Identify which cell holds the provided text, then report its (x, y) central coordinate. 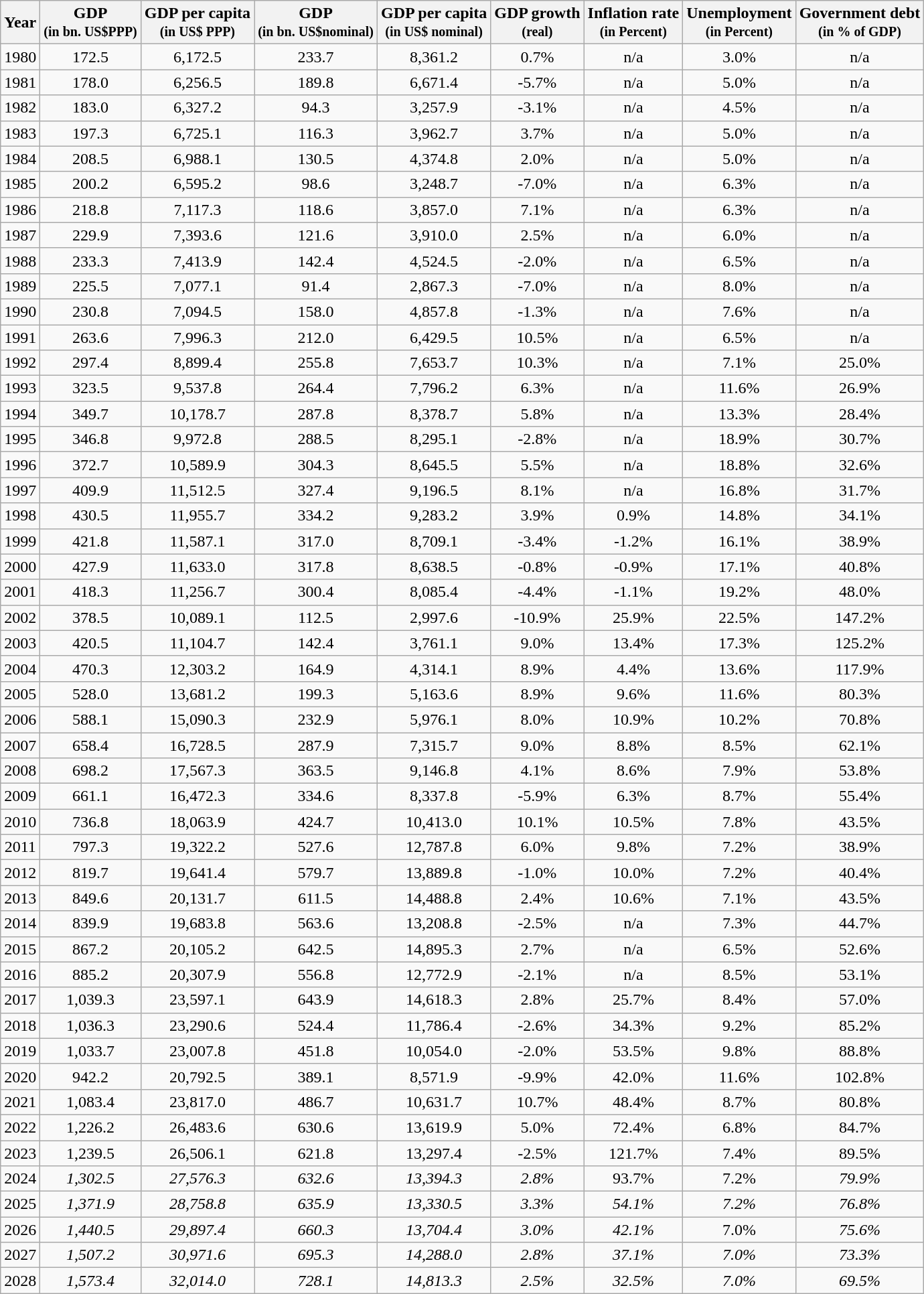
867.2 (90, 949)
7,077.1 (197, 286)
2001 (20, 592)
197.3 (90, 133)
389.1 (316, 1076)
18,063.9 (197, 822)
2017 (20, 1000)
2012 (20, 873)
2007 (20, 745)
-5.7% (537, 82)
11,955.7 (197, 516)
8,638.5 (434, 567)
7,996.3 (197, 337)
1986 (20, 210)
13,394.3 (434, 1179)
630.6 (316, 1127)
1,226.2 (90, 1127)
451.8 (316, 1051)
9.6% (633, 694)
11,633.0 (197, 567)
172.5 (90, 57)
3,962.7 (434, 133)
22.5% (739, 618)
102.8% (860, 1076)
116.3 (316, 133)
19.2% (739, 592)
695.3 (316, 1255)
178.0 (90, 82)
20,792.5 (197, 1076)
8,361.2 (434, 57)
2026 (20, 1230)
611.5 (316, 898)
218.8 (90, 210)
6,429.5 (434, 337)
13.4% (633, 643)
34.3% (633, 1025)
317.8 (316, 567)
4,374.8 (434, 159)
8.1% (537, 490)
304.3 (316, 465)
7.8% (739, 822)
225.5 (90, 286)
1,036.3 (90, 1025)
264.4 (316, 388)
2016 (20, 975)
26.9% (860, 388)
10,089.1 (197, 618)
80.8% (860, 1102)
GDP per capita(in US$ nominal) (434, 23)
885.2 (90, 975)
25.0% (860, 363)
19,683.8 (197, 924)
8,899.4 (197, 363)
11,104.7 (197, 643)
-2.8% (537, 439)
19,322.2 (197, 847)
53.8% (860, 771)
6,327.2 (197, 108)
9.2% (739, 1025)
4.1% (537, 771)
2023 (20, 1153)
470.3 (90, 668)
28,758.8 (197, 1204)
2.7% (537, 949)
1,573.4 (90, 1281)
-1.1% (633, 592)
1994 (20, 414)
287.8 (316, 414)
642.5 (316, 949)
1993 (20, 388)
8,085.4 (434, 592)
5.5% (537, 465)
8,295.1 (434, 439)
30.7% (860, 439)
1982 (20, 108)
1991 (20, 337)
3,257.9 (434, 108)
13,619.9 (434, 1127)
8,709.1 (434, 541)
62.1% (860, 745)
1995 (20, 439)
13.3% (739, 414)
Year (20, 23)
3,857.0 (434, 210)
208.5 (90, 159)
2004 (20, 668)
372.7 (90, 465)
8,378.7 (434, 414)
6,256.5 (197, 82)
79.9% (860, 1179)
158.0 (316, 311)
17,567.3 (197, 771)
13,889.8 (434, 873)
1,440.5 (90, 1230)
40.4% (860, 873)
-2.1% (537, 975)
2020 (20, 1076)
556.8 (316, 975)
16,472.3 (197, 796)
130.5 (316, 159)
-2.6% (537, 1025)
4.4% (633, 668)
4,857.8 (434, 311)
23,597.1 (197, 1000)
19,641.4 (197, 873)
26,506.1 (197, 1153)
94.3 (316, 108)
-0.8% (537, 567)
635.9 (316, 1204)
427.9 (90, 567)
117.9% (860, 668)
1984 (20, 159)
3,910.0 (434, 235)
5,976.1 (434, 719)
563.6 (316, 924)
632.6 (316, 1179)
2010 (20, 822)
819.7 (90, 873)
2025 (20, 1204)
8.4% (739, 1000)
125.2% (860, 643)
GDP(in bn. US$PPP) (90, 23)
317.0 (316, 541)
72.4% (633, 1127)
327.4 (316, 490)
34.1% (860, 516)
1,302.5 (90, 1179)
4,524.5 (434, 261)
13,208.8 (434, 924)
-3.4% (537, 541)
1980 (20, 57)
6,671.4 (434, 82)
-1.0% (537, 873)
1992 (20, 363)
2019 (20, 1051)
8,337.8 (434, 796)
14.8% (739, 516)
12,787.8 (434, 847)
1981 (20, 82)
14,618.3 (434, 1000)
40.8% (860, 567)
200.2 (90, 184)
418.3 (90, 592)
75.6% (860, 1230)
10,631.7 (434, 1102)
8,571.9 (434, 1076)
16.1% (739, 541)
658.4 (90, 745)
1989 (20, 286)
13,704.4 (434, 1230)
255.8 (316, 363)
1999 (20, 541)
11,587.1 (197, 541)
1,507.2 (90, 1255)
7,117.3 (197, 210)
23,817.0 (197, 1102)
18.9% (739, 439)
2015 (20, 949)
9,537.8 (197, 388)
17.3% (739, 643)
199.3 (316, 694)
GDP growth(real) (537, 23)
89.5% (860, 1153)
11,786.4 (434, 1025)
1997 (20, 490)
2021 (20, 1102)
1,083.4 (90, 1102)
230.8 (90, 311)
334.6 (316, 796)
10.6% (633, 898)
121.6 (316, 235)
2002 (20, 618)
57.0% (860, 1000)
10,054.0 (434, 1051)
6.8% (739, 1127)
3.9% (537, 516)
229.9 (90, 235)
528.0 (90, 694)
53.5% (633, 1051)
14,288.0 (434, 1255)
421.8 (90, 541)
0.7% (537, 57)
579.7 (316, 873)
183.0 (90, 108)
31.7% (860, 490)
13,681.2 (197, 694)
118.6 (316, 210)
263.6 (90, 337)
28.4% (860, 414)
7,413.9 (197, 261)
14,813.3 (434, 1281)
5.8% (537, 414)
6,595.2 (197, 184)
9,283.2 (434, 516)
42.0% (633, 1076)
1987 (20, 235)
23,007.8 (197, 1051)
53.1% (860, 975)
409.9 (90, 490)
2005 (20, 694)
20,307.9 (197, 975)
323.5 (90, 388)
349.7 (90, 414)
-1.2% (633, 541)
16,728.5 (197, 745)
12,303.2 (197, 668)
1996 (20, 465)
48.4% (633, 1102)
164.9 (316, 668)
287.9 (316, 745)
147.2% (860, 618)
23,290.6 (197, 1025)
2011 (20, 847)
2014 (20, 924)
80.3% (860, 694)
-1.3% (537, 311)
2008 (20, 771)
2013 (20, 898)
300.4 (316, 592)
13.6% (739, 668)
7,796.2 (434, 388)
736.8 (90, 822)
13,297.4 (434, 1153)
13,330.5 (434, 1204)
4,314.1 (434, 668)
112.5 (316, 618)
7,653.7 (434, 363)
-0.9% (633, 567)
73.3% (860, 1255)
10.1% (537, 822)
18.8% (739, 465)
1,239.5 (90, 1153)
32.5% (633, 1281)
-5.9% (537, 796)
26,483.6 (197, 1127)
7.3% (739, 924)
212.0 (316, 337)
30,971.6 (197, 1255)
189.8 (316, 82)
70.8% (860, 719)
2006 (20, 719)
GDP per capita(in US$ PPP) (197, 23)
7,315.7 (434, 745)
14,488.8 (434, 898)
7.6% (739, 311)
1983 (20, 133)
3,248.7 (434, 184)
15,090.3 (197, 719)
9,146.8 (434, 771)
233.3 (90, 261)
7,094.5 (197, 311)
14,895.3 (434, 949)
378.5 (90, 618)
4.5% (739, 108)
10.9% (633, 719)
93.7% (633, 1179)
0.9% (633, 516)
25.7% (633, 1000)
2018 (20, 1025)
486.7 (316, 1102)
-10.9% (537, 618)
-3.1% (537, 108)
430.5 (90, 516)
20,105.2 (197, 949)
8,645.5 (434, 465)
839.9 (90, 924)
Government debt(in % of GDP) (860, 23)
16.8% (739, 490)
643.9 (316, 1000)
232.9 (316, 719)
121.7% (633, 1153)
621.8 (316, 1153)
10,178.7 (197, 414)
7.9% (739, 771)
11,256.7 (197, 592)
1,033.7 (90, 1051)
588.1 (90, 719)
698.2 (90, 771)
527.6 (316, 847)
2000 (20, 567)
3.3% (537, 1204)
29,897.4 (197, 1230)
2024 (20, 1179)
-9.9% (537, 1076)
10.0% (633, 873)
334.2 (316, 516)
2,997.6 (434, 618)
6,988.1 (197, 159)
10,413.0 (434, 822)
20,131.7 (197, 898)
12,772.9 (434, 975)
420.5 (90, 643)
6,172.5 (197, 57)
2.4% (537, 898)
10.7% (537, 1102)
661.1 (90, 796)
32,014.0 (197, 1281)
797.3 (90, 847)
942.2 (90, 1076)
7.4% (739, 1153)
2027 (20, 1255)
3,761.1 (434, 643)
6,725.1 (197, 133)
660.3 (316, 1230)
10.3% (537, 363)
44.7% (860, 924)
1985 (20, 184)
1990 (20, 311)
849.6 (90, 898)
8.6% (633, 771)
10,589.9 (197, 465)
2022 (20, 1127)
2.0% (537, 159)
84.7% (860, 1127)
9,196.5 (434, 490)
2003 (20, 643)
1,371.9 (90, 1204)
2028 (20, 1281)
1,039.3 (90, 1000)
Unemployment(in Percent) (739, 23)
1998 (20, 516)
85.2% (860, 1025)
233.7 (316, 57)
98.6 (316, 184)
1988 (20, 261)
2009 (20, 796)
69.5% (860, 1281)
91.4 (316, 286)
3.7% (537, 133)
76.8% (860, 1204)
27,576.3 (197, 1179)
55.4% (860, 796)
32.6% (860, 465)
Inflation rate(in Percent) (633, 23)
424.7 (316, 822)
524.4 (316, 1025)
42.1% (633, 1230)
54.1% (633, 1204)
25.9% (633, 618)
346.8 (90, 439)
728.1 (316, 1281)
9,972.8 (197, 439)
8.8% (633, 745)
GDP(in bn. US$nominal) (316, 23)
5,163.6 (434, 694)
288.5 (316, 439)
11,512.5 (197, 490)
17.1% (739, 567)
48.0% (860, 592)
-4.4% (537, 592)
88.8% (860, 1051)
297.4 (90, 363)
10.2% (739, 719)
52.6% (860, 949)
37.1% (633, 1255)
363.5 (316, 771)
7,393.6 (197, 235)
2,867.3 (434, 286)
